Find where the given text appears and provide that cell's center as (x, y) coordinate. 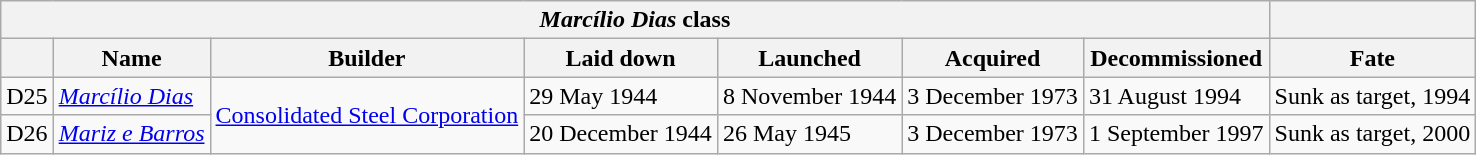
31 August 1994 (1176, 96)
Builder (367, 58)
Marcílio Dias class (635, 20)
D26 (27, 134)
Consolidated Steel Corporation (367, 115)
Launched (809, 58)
8 November 1944 (809, 96)
26 May 1945 (809, 134)
Sunk as target, 2000 (1372, 134)
29 May 1944 (621, 96)
D25 (27, 96)
20 December 1944 (621, 134)
Mariz e Barros (132, 134)
Decommissioned (1176, 58)
Laid down (621, 58)
Acquired (993, 58)
Sunk as target, 1994 (1372, 96)
1 September 1997 (1176, 134)
Marcílio Dias (132, 96)
Name (132, 58)
Fate (1372, 58)
